Locate the cell with the specified text and output its (X, Y) center coordinate. 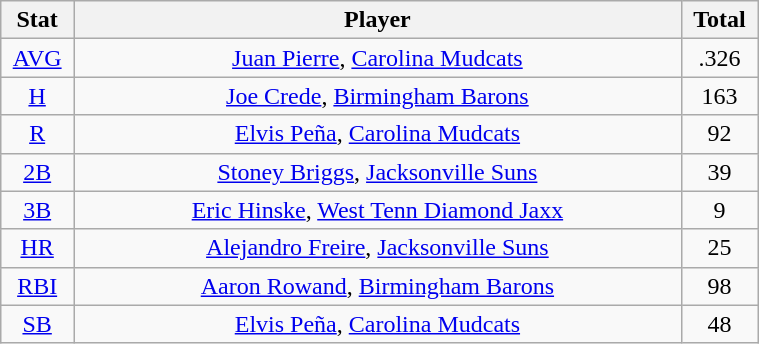
AVG (38, 58)
163 (719, 96)
Total (719, 20)
3B (38, 210)
HR (38, 248)
Player (378, 20)
25 (719, 248)
98 (719, 286)
Stat (38, 20)
2B (38, 172)
SB (38, 324)
R (38, 134)
RBI (38, 286)
39 (719, 172)
9 (719, 210)
Juan Pierre, Carolina Mudcats (378, 58)
48 (719, 324)
Stoney Briggs, Jacksonville Suns (378, 172)
H (38, 96)
92 (719, 134)
Eric Hinske, West Tenn Diamond Jaxx (378, 210)
Joe Crede, Birmingham Barons (378, 96)
.326 (719, 58)
Alejandro Freire, Jacksonville Suns (378, 248)
Aaron Rowand, Birmingham Barons (378, 286)
